Find where the given text appears and provide that cell's center as (x, y) coordinate. 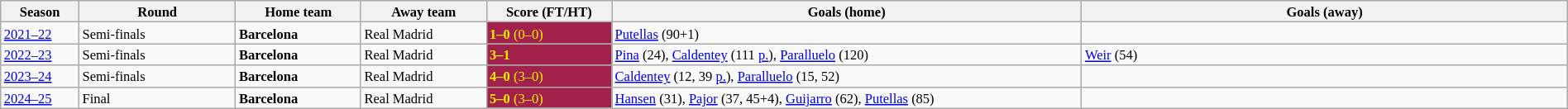
4–0 (3–0) (549, 76)
Away team (423, 12)
2021–22 (40, 33)
Caldentey (12, 39 p.), Paralluelo (15, 52) (847, 76)
2023–24 (40, 76)
Home team (299, 12)
5–0 (3–0) (549, 97)
Goals (away) (1325, 12)
Weir (54) (1325, 54)
Round (157, 12)
Goals (home) (847, 12)
Pina (24), Caldentey (111 p.), Paralluelo (120) (847, 54)
Score (FT/HT) (549, 12)
Hansen (31), Pajor (37, 45+4), Guijarro (62), Putellas (85) (847, 97)
2024–25 (40, 97)
Putellas (90+1) (847, 33)
2022–23 (40, 54)
Season (40, 12)
Final (157, 97)
1–0 (0–0) (549, 33)
3–1 (549, 54)
